For the text-containing cell, return its midpoint in [x, y] coordinate format. 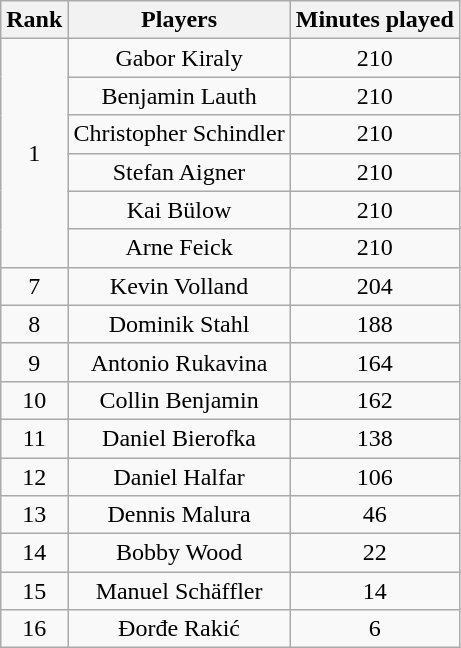
Dennis Malura [179, 515]
1 [34, 153]
Players [179, 20]
7 [34, 286]
Antonio Rukavina [179, 362]
22 [374, 553]
Collin Benjamin [179, 400]
6 [374, 629]
162 [374, 400]
Daniel Halfar [179, 477]
11 [34, 438]
Bobby Wood [179, 553]
Minutes played [374, 20]
46 [374, 515]
10 [34, 400]
15 [34, 591]
Christopher Schindler [179, 134]
204 [374, 286]
Dominik Stahl [179, 324]
9 [34, 362]
Manuel Schäffler [179, 591]
164 [374, 362]
13 [34, 515]
Gabor Kiraly [179, 58]
Stefan Aigner [179, 172]
12 [34, 477]
188 [374, 324]
16 [34, 629]
Kevin Volland [179, 286]
Rank [34, 20]
Kai Bülow [179, 210]
8 [34, 324]
Daniel Bierofka [179, 438]
106 [374, 477]
Arne Feick [179, 248]
Đorđe Rakić [179, 629]
Benjamin Lauth [179, 96]
138 [374, 438]
